Extract the (X, Y) coordinate from the center of the cell holding the provided text.  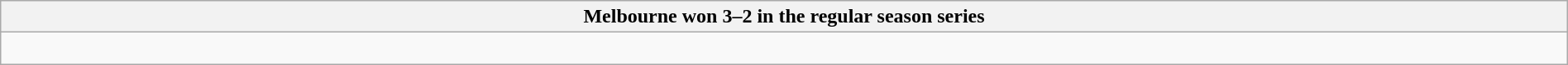
Melbourne won 3–2 in the regular season series (784, 17)
